Find where the given text appears and provide that cell's center as (X, Y) coordinate. 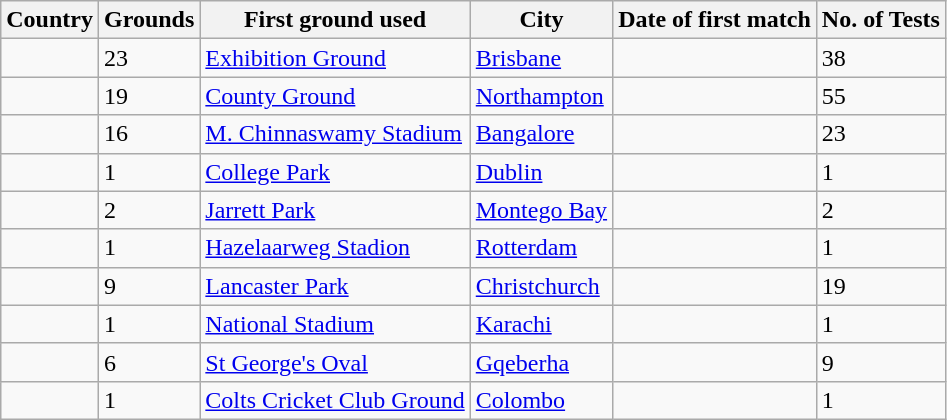
Dublin (541, 172)
Bangalore (541, 134)
M. Chinnaswamy Stadium (335, 134)
Grounds (148, 20)
38 (880, 58)
Rotterdam (541, 248)
Karachi (541, 324)
Jarrett Park (335, 210)
Northampton (541, 96)
Colombo (541, 400)
Hazelaarweg Stadion (335, 248)
Date of first match (715, 20)
Christchurch (541, 286)
No. of Tests (880, 20)
St George's Oval (335, 362)
County Ground (335, 96)
Country (50, 20)
Brisbane (541, 58)
College Park (335, 172)
City (541, 20)
National Stadium (335, 324)
Gqeberha (541, 362)
First ground used (335, 20)
Colts Cricket Club Ground (335, 400)
Exhibition Ground (335, 58)
16 (148, 134)
Montego Bay (541, 210)
55 (880, 96)
6 (148, 362)
Lancaster Park (335, 286)
